Detect which cell encompasses the target text, then output its (x, y) center coordinate. 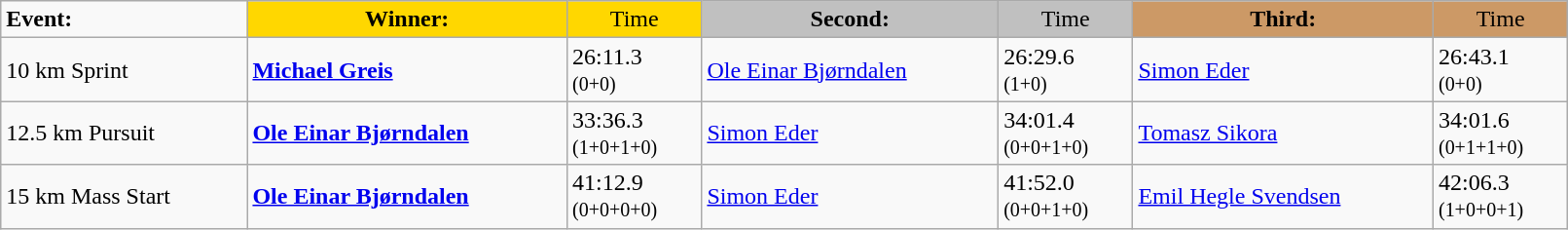
41:12.9(0+0+0+0) (635, 197)
10 km Sprint (125, 70)
Event: (125, 19)
34:01.6(0+1+1+0) (1500, 133)
Second: (851, 19)
41:52.0(0+0+1+0) (1066, 197)
Winner: (407, 19)
26:11.3(0+0) (635, 70)
Third: (1283, 19)
Emil Hegle Svendsen (1283, 197)
Tomasz Sikora (1283, 133)
15 km Mass Start (125, 197)
34:01.4(0+0+1+0) (1066, 133)
42:06.3(1+0+0+1) (1500, 197)
12.5 km Pursuit (125, 133)
26:29.6(1+0) (1066, 70)
26:43.1(0+0) (1500, 70)
33:36.3(1+0+1+0) (635, 133)
Michael Greis (407, 70)
